Output the (X, Y) coordinate of the center of the cell containing the given text.  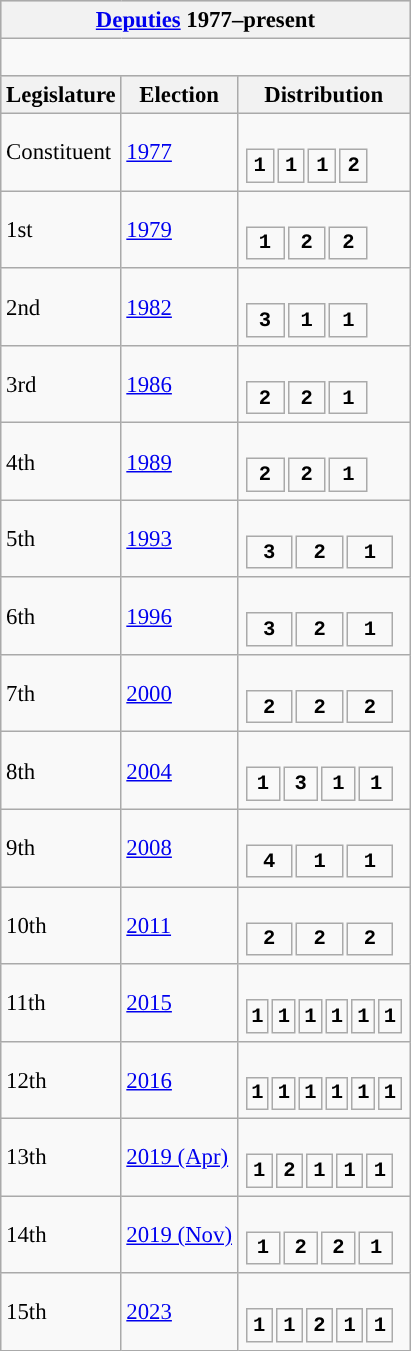
1996 (179, 616)
2nd (61, 306)
13th (61, 1158)
3rd (61, 384)
Deputies 1977–present (206, 20)
1 1 1 2 (324, 152)
Distribution (324, 95)
2015 (179, 1002)
1986 (179, 384)
1993 (179, 538)
1982 (179, 306)
10th (61, 926)
1979 (179, 230)
12th (61, 1080)
Constituent (61, 152)
7th (61, 694)
1 2 1 1 1 (324, 1158)
4 (270, 862)
1 3 1 1 (324, 770)
1 2 2 (324, 230)
2019 (Nov) (179, 1234)
1 1 2 1 1 (324, 1312)
1 2 2 1 (324, 1234)
3 1 1 (324, 306)
2008 (179, 848)
2011 (179, 926)
Election (179, 95)
11th (61, 1002)
9th (61, 848)
4 1 1 (324, 848)
14th (61, 1234)
2004 (179, 770)
1989 (179, 462)
2000 (179, 694)
8th (61, 770)
2019 (Apr) (179, 1158)
5th (61, 538)
15th (61, 1312)
1st (61, 230)
4th (61, 462)
Legislature (61, 95)
1977 (179, 152)
2016 (179, 1080)
6th (61, 616)
2023 (179, 1312)
